Scan for the cell matching the given text and deliver its [X, Y] coordinate at center. 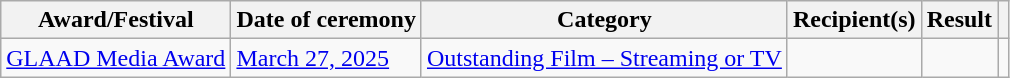
Award/Festival [116, 20]
Date of ceremony [326, 20]
Category [604, 20]
GLAAD Media Award [116, 58]
Result [959, 20]
Outstanding Film – Streaming or TV [604, 58]
Recipient(s) [854, 20]
March 27, 2025 [326, 58]
